Capture the cell that displays the provided text and extract its [x, y] central coordinate. 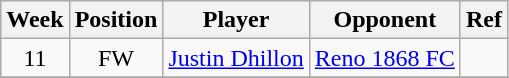
Reno 1868 FC [384, 58]
11 [35, 58]
Position [116, 20]
Ref [484, 20]
Week [35, 20]
Opponent [384, 20]
FW [116, 58]
Justin Dhillon [236, 58]
Player [236, 20]
